Pinpoint the cell where the given text exists, returning its (X, Y) midpoint coordinate. 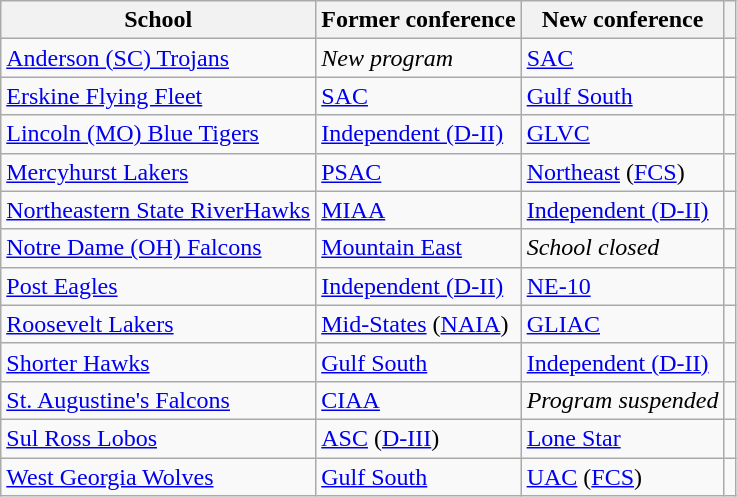
School closed (622, 248)
Mid-States (NAIA) (418, 324)
Lincoln (MO) Blue Tigers (158, 134)
CIAA (418, 400)
GLVC (622, 134)
West Georgia Wolves (158, 477)
School (158, 20)
Northeastern State RiverHawks (158, 210)
GLIAC (622, 324)
Shorter Hawks (158, 362)
Mercyhurst Lakers (158, 172)
Mountain East (418, 248)
UAC (FCS) (622, 477)
PSAC (418, 172)
Anderson (SC) Trojans (158, 58)
Former conference (418, 20)
Post Eagles (158, 286)
Lone Star (622, 438)
St. Augustine's Falcons (158, 400)
Notre Dame (OH) Falcons (158, 248)
New program (418, 58)
Erskine Flying Fleet (158, 96)
Northeast (FCS) (622, 172)
ASC (D-III) (418, 438)
New conference (622, 20)
Program suspended (622, 400)
Roosevelt Lakers (158, 324)
NE-10 (622, 286)
MIAA (418, 210)
Sul Ross Lobos (158, 438)
